Locate the cell with the specified text and output its (x, y) center coordinate. 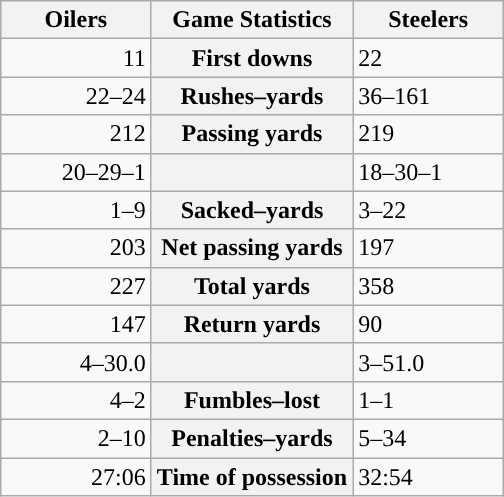
18–30–1 (428, 172)
Passing yards (252, 134)
22 (428, 58)
Net passing yards (252, 248)
1–1 (428, 400)
11 (76, 58)
227 (76, 286)
212 (76, 134)
Return yards (252, 324)
32:54 (428, 477)
5–34 (428, 438)
22–24 (76, 96)
Game Statistics (252, 20)
Fumbles–lost (252, 400)
Rushes–yards (252, 96)
358 (428, 286)
Sacked–yards (252, 210)
Penalties–yards (252, 438)
36–161 (428, 96)
4–2 (76, 400)
27:06 (76, 477)
147 (76, 324)
20–29–1 (76, 172)
Steelers (428, 20)
Oilers (76, 20)
197 (428, 248)
4–30.0 (76, 362)
First downs (252, 58)
1–9 (76, 210)
Total yards (252, 286)
3–22 (428, 210)
203 (76, 248)
90 (428, 324)
219 (428, 134)
2–10 (76, 438)
3–51.0 (428, 362)
Time of possession (252, 477)
